Return (X, Y) of the center of cell containing provided text 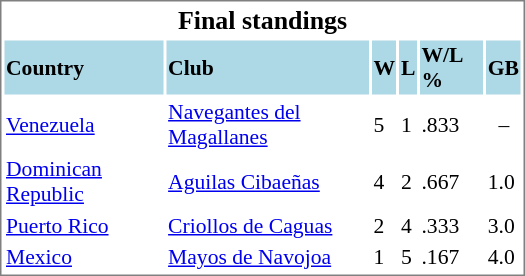
4.0 (503, 257)
1.0 (503, 181)
Puerto Rico (84, 226)
– (503, 125)
Venezuela (84, 125)
Country (84, 67)
Final standings (262, 20)
L (408, 67)
.167 (452, 257)
.667 (452, 181)
Mexico (84, 257)
Dominican Republic (84, 181)
.833 (452, 125)
.333 (452, 226)
Mayos de Navojoa (268, 257)
Criollos de Caguas (268, 226)
Aguilas Cibaeñas (268, 181)
GB (503, 67)
Navegantes del Magallanes (268, 125)
3.0 (503, 226)
W (384, 67)
W/L % (452, 67)
Club (268, 67)
